Return the [X, Y] coordinate for the center point of the cell that contains the specified text.  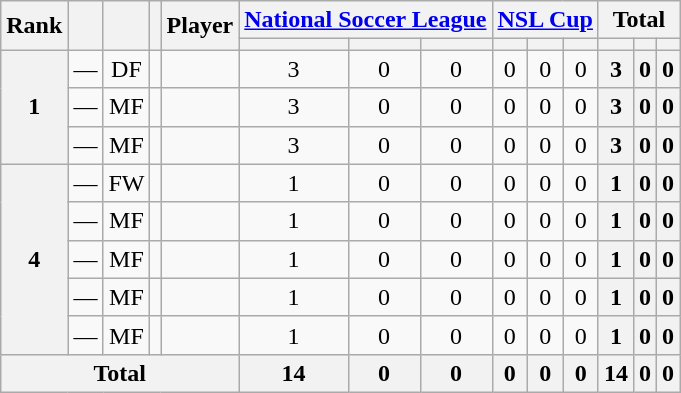
4 [34, 259]
Player [200, 26]
FW [126, 183]
NSL Cup [545, 20]
National Soccer League [366, 20]
DF [126, 69]
Rank [34, 26]
